Return the (X, Y) coordinate for the center point of the cell that contains the specified text.  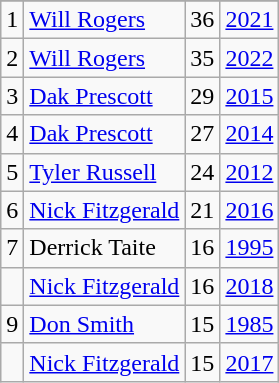
1995 (250, 248)
2015 (250, 96)
27 (202, 134)
1985 (250, 324)
29 (202, 96)
9 (12, 324)
2017 (250, 362)
2 (12, 58)
6 (12, 210)
2016 (250, 210)
Derrick Taite (104, 248)
7 (12, 248)
3 (12, 96)
1 (12, 20)
2012 (250, 172)
4 (12, 134)
24 (202, 172)
2014 (250, 134)
Don Smith (104, 324)
5 (12, 172)
35 (202, 58)
Tyler Russell (104, 172)
2021 (250, 20)
36 (202, 20)
2018 (250, 286)
21 (202, 210)
2022 (250, 58)
